Extract the (x, y) coordinate from the center of the cell holding the provided text.  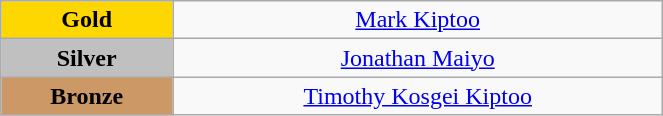
Jonathan Maiyo (418, 58)
Silver (87, 58)
Mark Kiptoo (418, 20)
Timothy Kosgei Kiptoo (418, 96)
Gold (87, 20)
Bronze (87, 96)
